Provide the [X, Y] coordinate of the cell's center where the given text is located.  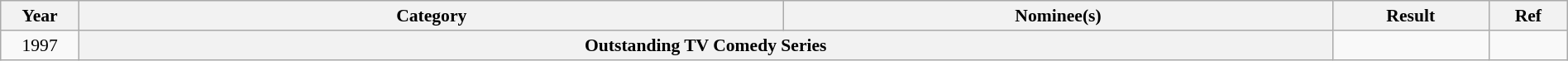
Category [432, 16]
1997 [40, 45]
Outstanding TV Comedy Series [705, 45]
Year [40, 16]
Ref [1528, 16]
Result [1411, 16]
Nominee(s) [1059, 16]
